Detect which cell encompasses the target text, then output its [x, y] center coordinate. 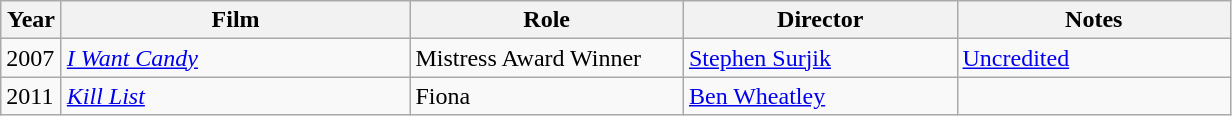
2011 [32, 96]
Kill List [236, 96]
Uncredited [1094, 58]
Film [236, 20]
2007 [32, 58]
Year [32, 20]
Director [820, 20]
Mistress Award Winner [547, 58]
Notes [1094, 20]
Stephen Surjik [820, 58]
I Want Candy [236, 58]
Fiona [547, 96]
Ben Wheatley [820, 96]
Role [547, 20]
